Provide the [x, y] coordinate of the cell's center where the given text is located.  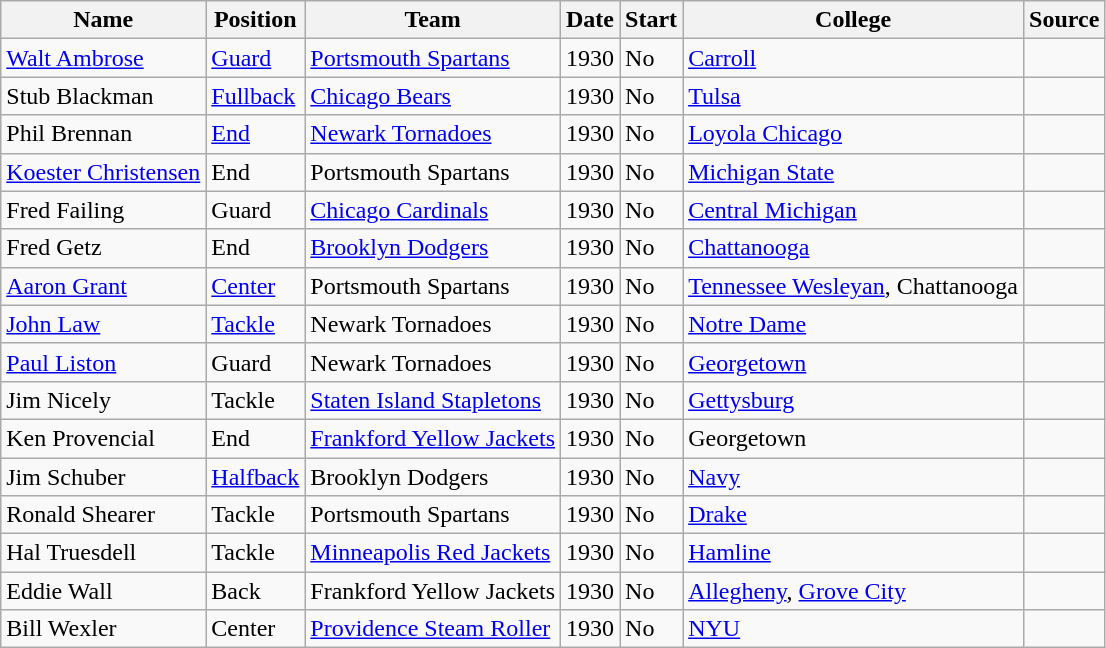
Fred Failing [104, 210]
Jim Nicely [104, 400]
Walt Ambrose [104, 58]
Ken Provencial [104, 438]
Position [256, 20]
Aaron Grant [104, 286]
Koester Christensen [104, 172]
College [854, 20]
Source [1064, 20]
Chattanooga [854, 248]
Phil Brennan [104, 134]
Stub Blackman [104, 96]
Loyola Chicago [854, 134]
Date [590, 20]
Paul Liston [104, 362]
Carroll [854, 58]
Fred Getz [104, 248]
Back [256, 591]
Drake [854, 515]
Navy [854, 477]
Chicago Bears [433, 96]
Bill Wexler [104, 629]
Fullback [256, 96]
Notre Dame [854, 324]
Eddie Wall [104, 591]
Name [104, 20]
Staten Island Stapletons [433, 400]
Start [652, 20]
NYU [854, 629]
Chicago Cardinals [433, 210]
Jim Schuber [104, 477]
Gettysburg [854, 400]
Team [433, 20]
Hamline [854, 553]
Ronald Shearer [104, 515]
Central Michigan [854, 210]
Tennessee Wesleyan, Chattanooga [854, 286]
Minneapolis Red Jackets [433, 553]
John Law [104, 324]
Providence Steam Roller [433, 629]
Halfback [256, 477]
Hal Truesdell [104, 553]
Tulsa [854, 96]
Michigan State [854, 172]
Allegheny, Grove City [854, 591]
